Output the [x, y] coordinate of the center of the cell containing the given text.  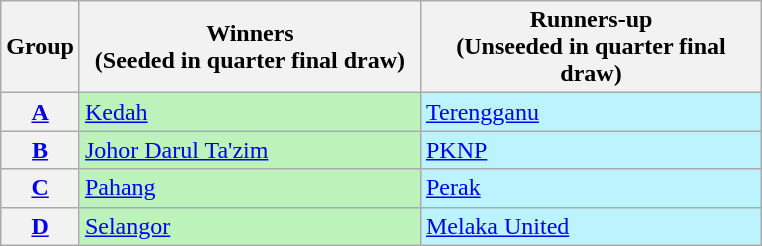
Group [40, 47]
PKNP [590, 150]
Perak [590, 188]
Melaka United [590, 226]
Johor Darul Ta'zim [250, 150]
Winners(Seeded in quarter final draw) [250, 47]
Runners-up(Unseeded in quarter final draw) [590, 47]
C [40, 188]
B [40, 150]
Kedah [250, 112]
Selangor [250, 226]
Pahang [250, 188]
D [40, 226]
Terengganu [590, 112]
A [40, 112]
